Detect which cell encompasses the target text, then output its [X, Y] center coordinate. 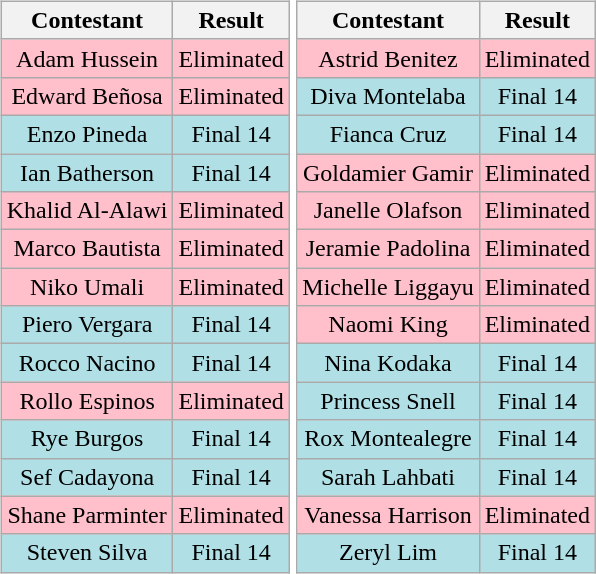
Rocco Nacino [87, 363]
Sarah Lahbati [388, 477]
Marco Bautista [87, 249]
Shane Parminter [87, 515]
Zeryl Lim [388, 553]
Janelle Olafson [388, 211]
Rye Burgos [87, 439]
Princess Snell [388, 401]
Rollo Espinos [87, 401]
Jeramie Padolina [388, 249]
Diva Montelaba [388, 96]
Astrid Benitez [388, 58]
Vanessa Harrison [388, 515]
Goldamier Gamir [388, 173]
Piero Vergara [87, 325]
Steven Silva [87, 553]
Khalid Al-Alawi [87, 211]
Fianca Cruz [388, 134]
Enzo Pineda [87, 134]
Nina Kodaka [388, 363]
Sef Cadayona [87, 477]
Adam Hussein [87, 58]
Niko Umali [87, 287]
Edward Beñosa [87, 96]
Ian Batherson [87, 173]
Naomi King [388, 325]
Rox Montealegre [388, 439]
Michelle Liggayu [388, 287]
